For the text-containing cell, return its midpoint in [x, y] coordinate format. 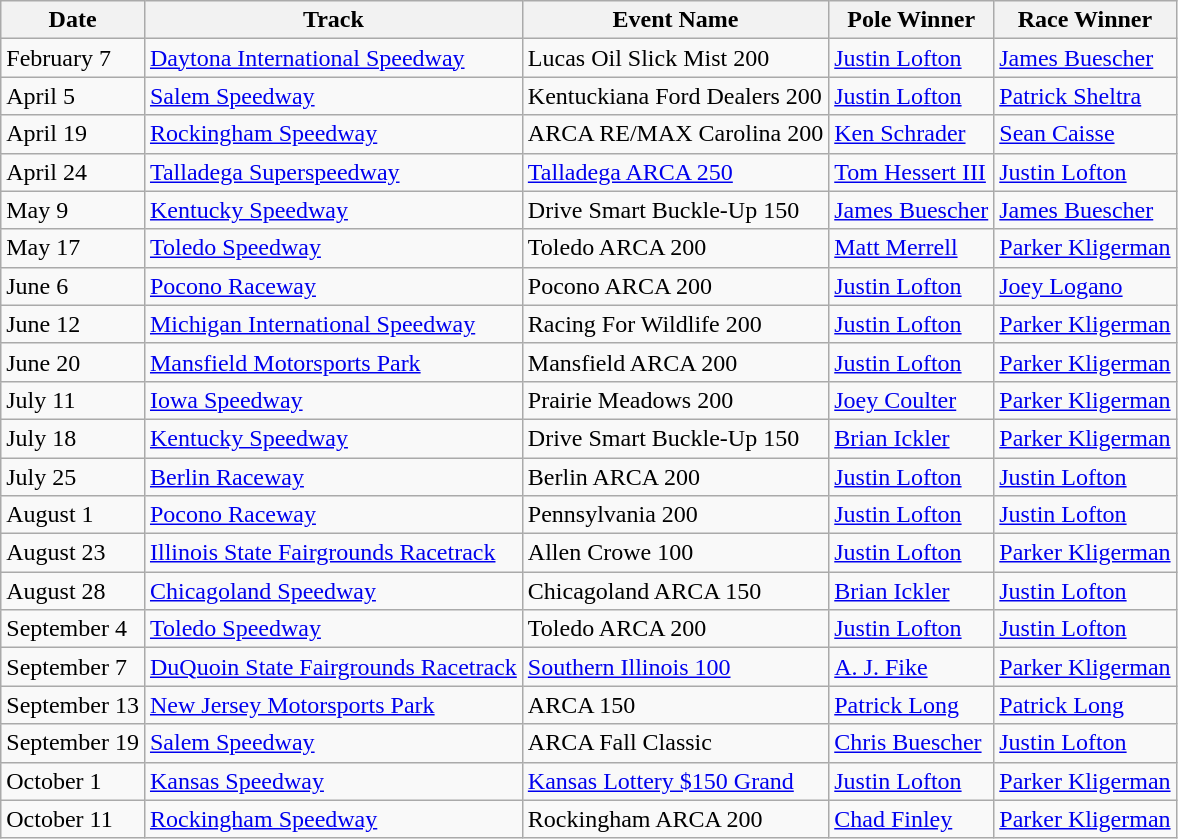
Date [73, 20]
Sean Caisse [1085, 134]
May 17 [73, 248]
Pennsylvania 200 [675, 515]
Iowa Speedway [333, 400]
Ken Schrader [912, 134]
Kansas Lottery $150 Grand [675, 781]
New Jersey Motorsports Park [333, 705]
Patrick Sheltra [1085, 96]
May 9 [73, 210]
Daytona International Speedway [333, 58]
August 28 [73, 591]
June 20 [73, 362]
September 13 [73, 705]
July 18 [73, 438]
Pocono ARCA 200 [675, 286]
Joey Coulter [912, 400]
Southern Illinois 100 [675, 667]
August 1 [73, 515]
April 24 [73, 172]
Matt Merrell [912, 248]
February 7 [73, 58]
Chicagoland ARCA 150 [675, 591]
ARCA Fall Classic [675, 743]
Berlin ARCA 200 [675, 477]
Michigan International Speedway [333, 324]
ARCA 150 [675, 705]
Kentuckiana Ford Dealers 200 [675, 96]
September 7 [73, 667]
Pole Winner [912, 20]
Track [333, 20]
October 1 [73, 781]
Lucas Oil Slick Mist 200 [675, 58]
ARCA RE/MAX Carolina 200 [675, 134]
July 25 [73, 477]
September 4 [73, 629]
July 11 [73, 400]
Racing For Wildlife 200 [675, 324]
A. J. Fike [912, 667]
Mansfield ARCA 200 [675, 362]
August 23 [73, 553]
Chris Buescher [912, 743]
October 11 [73, 819]
September 19 [73, 743]
Kansas Speedway [333, 781]
Mansfield Motorsports Park [333, 362]
DuQuoin State Fairgrounds Racetrack [333, 667]
Allen Crowe 100 [675, 553]
Rockingham ARCA 200 [675, 819]
Tom Hessert III [912, 172]
Prairie Meadows 200 [675, 400]
Berlin Raceway [333, 477]
Chad Finley [912, 819]
Race Winner [1085, 20]
Joey Logano [1085, 286]
June 12 [73, 324]
Chicagoland Speedway [333, 591]
Illinois State Fairgrounds Racetrack [333, 553]
Talladega ARCA 250 [675, 172]
Event Name [675, 20]
April 19 [73, 134]
June 6 [73, 286]
Talladega Superspeedway [333, 172]
April 5 [73, 96]
